Search for the cell housing the specified text and yield its [X, Y] center coordinate. 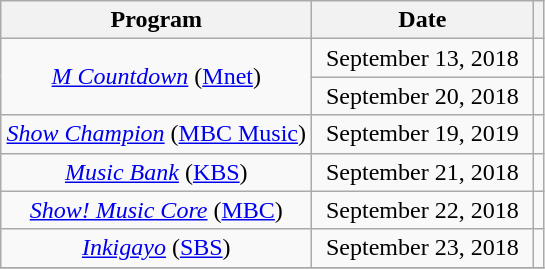
M Countdown (Mnet) [156, 77]
September 13, 2018 [422, 58]
Date [422, 20]
Music Bank (KBS) [156, 172]
Program [156, 20]
Inkigayo (SBS) [156, 248]
September 23, 2018 [422, 248]
September 21, 2018 [422, 172]
September 22, 2018 [422, 210]
Show Champion (MBC Music) [156, 134]
September 19, 2019 [422, 134]
September 20, 2018 [422, 96]
Show! Music Core (MBC) [156, 210]
